Locate the cell with the specified text and output its [X, Y] center coordinate. 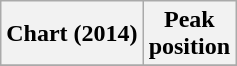
Chart (2014) [72, 34]
Peakposition [189, 34]
